Pinpoint the cell where the given text exists, returning its (X, Y) midpoint coordinate. 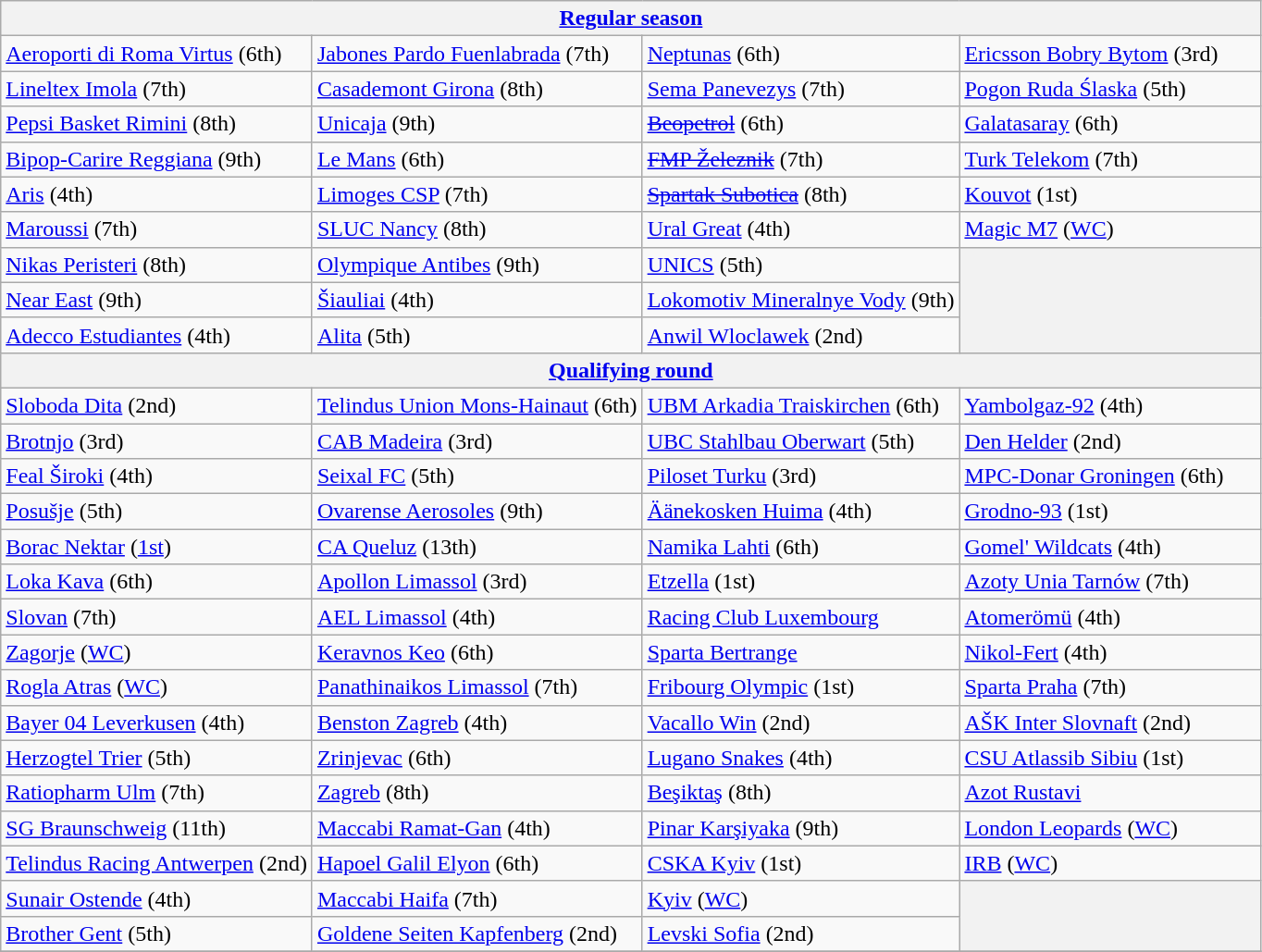
Nikas Peristeri (8th) (157, 265)
Bipop-Carire Reggiana (9th) (157, 159)
Anwil Wloclawek (2nd) (801, 335)
Kouvot (1st) (1110, 194)
Rogla Atras (WC) (157, 687)
Benston Zagreb (4th) (477, 723)
Casademont Girona (8th) (477, 89)
Zagreb (8th) (477, 793)
Near East (9th) (157, 300)
AŠK Inter Slovnaft (2nd) (1110, 723)
Racing Club Luxembourg (801, 617)
Alita (5th) (477, 335)
Sloboda Dita (2nd) (157, 405)
Loka Kava (6th) (157, 582)
Maccabi Ramat-Gan (4th) (477, 828)
MPC-Donar Groningen (6th) (1110, 476)
Magic M7 (WC) (1110, 229)
Brother Gent (5th) (157, 933)
Posušje (5th) (157, 512)
Azot Rustavi (1110, 793)
Lokomotiv Mineralnye Vody (9th) (801, 300)
Grodno-93 (1st) (1110, 512)
Goldene Seiten Kapfenberg (2nd) (477, 933)
UNICS (5th) (801, 265)
Panathinaikos Limassol (7th) (477, 687)
UBC Stahlbau Oberwart (5th) (801, 441)
Qualifying round (631, 370)
Unicaja (9th) (477, 124)
Zrinjevac (6th) (477, 758)
Keravnos Keo (6th) (477, 652)
Pinar Karşiyaka (9th) (801, 828)
Ural Great (4th) (801, 229)
Yambolgaz-92 (4th) (1110, 405)
Pepsi Basket Rimini (8th) (157, 124)
Bayer 04 Leverkusen (4th) (157, 723)
CA Queluz (13th) (477, 547)
Sparta Praha (7th) (1110, 687)
Kyiv (WC) (801, 898)
Vacallo Win (2nd) (801, 723)
CSU Atlassib Sibiu (1st) (1110, 758)
CAB Madeira (3rd) (477, 441)
Šiauliai (4th) (477, 300)
Turk Telekom (7th) (1110, 159)
Etzella (1st) (801, 582)
Adecco Estudiantes (4th) (157, 335)
Namika Lahti (6th) (801, 547)
Äänekosken Huima (4th) (801, 512)
Ericsson Bobry Bytom (3rd) (1110, 54)
Pogon Ruda Ślaska (5th) (1110, 89)
UBM Arkadia Traiskirchen (6th) (801, 405)
CSKA Kyiv (1st) (801, 863)
Neptunas (6th) (801, 54)
Sunair Ostende (4th) (157, 898)
Beşiktaş (8th) (801, 793)
Fribourg Olympic (1st) (801, 687)
Borac Nektar (1st) (157, 547)
London Leopards (WC) (1110, 828)
AEL Limassol (4th) (477, 617)
Ratiopharm Ulm (7th) (157, 793)
Spartak Subotica (8th) (801, 194)
Seixal FC (5th) (477, 476)
Beopetrol (6th) (801, 124)
Piloset Turku (3rd) (801, 476)
Telindus Racing Antwerpen (2nd) (157, 863)
FMP Železnik (7th) (801, 159)
Atomerömü (4th) (1110, 617)
Hapoel Galil Elyon (6th) (477, 863)
Brotnjo (3rd) (157, 441)
Le Mans (6th) (477, 159)
SG Braunschweig (11th) (157, 828)
Feal Široki (4th) (157, 476)
Sparta Bertrange (801, 652)
Levski Sofia (2nd) (801, 933)
Limoges CSP (7th) (477, 194)
Telindus Union Mons-Hainaut (6th) (477, 405)
Olympique Antibes (9th) (477, 265)
Aeroporti di Roma Virtus (6th) (157, 54)
Aris (4th) (157, 194)
Azoty Unia Tarnów (7th) (1110, 582)
Herzogtel Trier (5th) (157, 758)
Jabones Pardo Fuenlabrada (7th) (477, 54)
Lineltex Imola (7th) (157, 89)
Slovan (7th) (157, 617)
Sema Panevezys (7th) (801, 89)
Apollon Limassol (3rd) (477, 582)
Zagorje (WC) (157, 652)
Lugano Snakes (4th) (801, 758)
Maroussi (7th) (157, 229)
IRB (WC) (1110, 863)
Gomel' Wildcats (4th) (1110, 547)
Regular season (631, 19)
Den Helder (2nd) (1110, 441)
SLUC Nancy (8th) (477, 229)
Nikol-Fert (4th) (1110, 652)
Galatasaray (6th) (1110, 124)
Ovarense Aerosoles (9th) (477, 512)
Maccabi Haifa (7th) (477, 898)
